Search for the cell housing the specified text and yield its [X, Y] center coordinate. 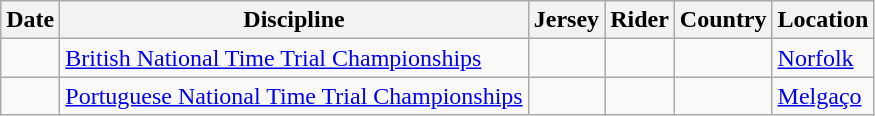
Norfolk [823, 58]
British National Time Trial Championships [294, 58]
Location [823, 20]
Country [723, 20]
Melgaço [823, 96]
Date [30, 20]
Jersey [566, 20]
Portuguese National Time Trial Championships [294, 96]
Discipline [294, 20]
Rider [640, 20]
